Output the (X, Y) coordinate of the center of the cell containing the given text.  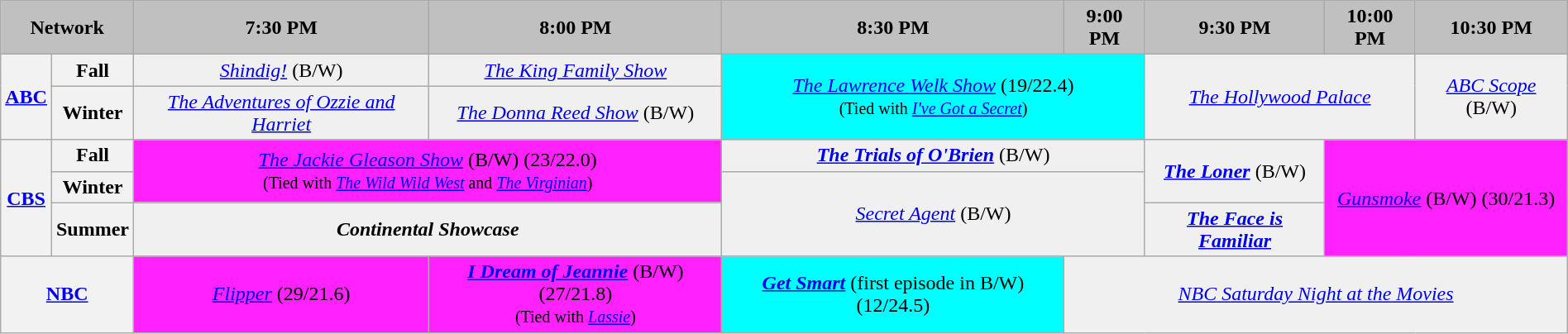
ABC Scope (B/W) (1491, 98)
8:00 PM (576, 28)
The Trials of O'Brien (B/W) (933, 155)
I Dream of Jeannie (B/W)(27/21.8)(Tied with Lassie) (576, 294)
The Jackie Gleason Show (B/W) (23/22.0)(Tied with The Wild Wild West and The Virginian) (428, 171)
Network (68, 28)
CBS (26, 198)
Secret Agent (B/W) (933, 213)
The Loner (B/W) (1235, 171)
Gunsmoke (B/W) (30/21.3) (1446, 198)
Get Smart (first episode in B/W) (12/24.5) (893, 294)
10:00 PM (1370, 28)
Continental Showcase (428, 230)
ABC (26, 98)
NBC (68, 294)
10:30 PM (1491, 28)
The Lawrence Welk Show (19/22.4)(Tied with I've Got a Secret) (933, 98)
9:30 PM (1235, 28)
The King Family Show (576, 70)
Shindig! (B/W) (281, 70)
The Adventures of Ozzie and Harriet (281, 112)
NBC Saturday Night at the Movies (1316, 294)
7:30 PM (281, 28)
The Face is Familiar (1235, 230)
The Hollywood Palace (1280, 98)
9:00 PM (1105, 28)
The Donna Reed Show (B/W) (576, 112)
Summer (93, 230)
8:30 PM (893, 28)
Flipper (29/21.6) (281, 294)
